Provide the [x, y] coordinate of the cell's center where the given text is located.  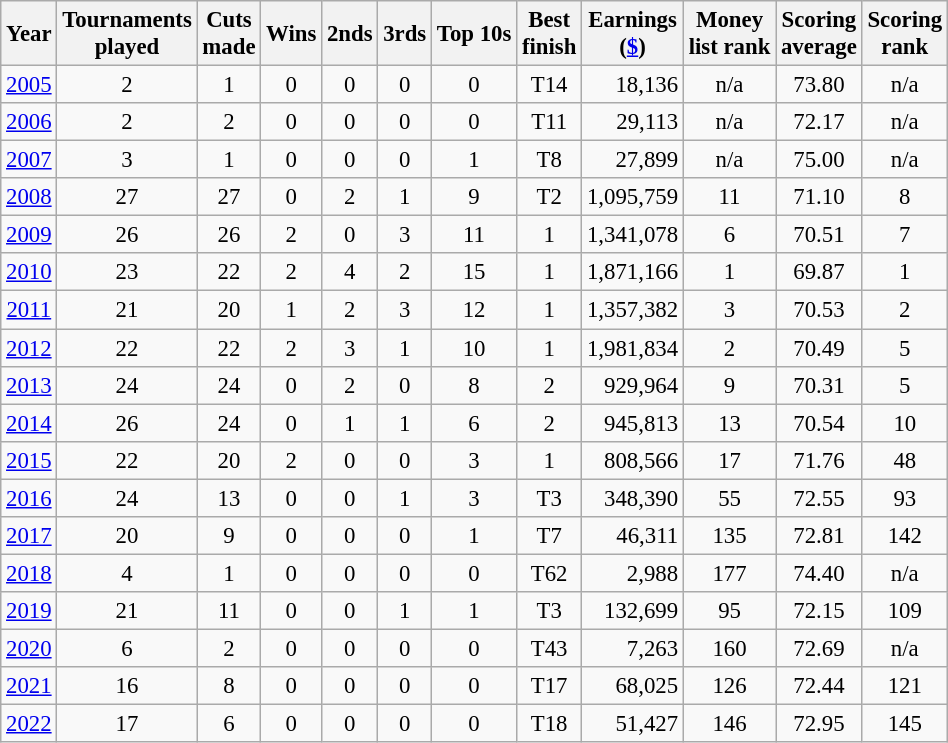
2021 [29, 686]
12 [474, 310]
808,566 [633, 460]
69.87 [820, 273]
29,113 [633, 122]
1,981,834 [633, 348]
177 [729, 573]
75.00 [820, 160]
48 [904, 460]
70.31 [820, 385]
1,357,382 [633, 310]
348,390 [633, 498]
T2 [550, 197]
68,025 [633, 686]
72.55 [820, 498]
146 [729, 724]
2018 [29, 573]
2,988 [633, 573]
2011 [29, 310]
71.10 [820, 197]
2016 [29, 498]
945,813 [633, 423]
72.69 [820, 648]
Wins [292, 34]
7,263 [633, 648]
Tournaments played [127, 34]
Scoringrank [904, 34]
72.15 [820, 611]
95 [729, 611]
70.54 [820, 423]
73.80 [820, 85]
T43 [550, 648]
72.81 [820, 536]
2015 [29, 460]
126 [729, 686]
70.49 [820, 348]
1,095,759 [633, 197]
15 [474, 273]
2010 [29, 273]
2006 [29, 122]
7 [904, 235]
132,699 [633, 611]
Best finish [550, 34]
Scoring average [820, 34]
18,136 [633, 85]
72.44 [820, 686]
135 [729, 536]
93 [904, 498]
72.17 [820, 122]
2019 [29, 611]
Cuts made [229, 34]
T7 [550, 536]
145 [904, 724]
T62 [550, 573]
2009 [29, 235]
Top 10s [474, 34]
T8 [550, 160]
2020 [29, 648]
74.40 [820, 573]
Earnings ($) [633, 34]
2012 [29, 348]
121 [904, 686]
T11 [550, 122]
2017 [29, 536]
2005 [29, 85]
27,899 [633, 160]
T18 [550, 724]
2007 [29, 160]
T14 [550, 85]
142 [904, 536]
23 [127, 273]
109 [904, 611]
2014 [29, 423]
16 [127, 686]
1,871,166 [633, 273]
2nds [350, 34]
1,341,078 [633, 235]
51,427 [633, 724]
2013 [29, 385]
929,964 [633, 385]
70.53 [820, 310]
55 [729, 498]
70.51 [820, 235]
Year [29, 34]
Moneylist rank [729, 34]
2008 [29, 197]
71.76 [820, 460]
72.95 [820, 724]
2022 [29, 724]
T17 [550, 686]
46,311 [633, 536]
3rds [405, 34]
160 [729, 648]
